Provide the [X, Y] coordinate of the cell's center where the given text is located.  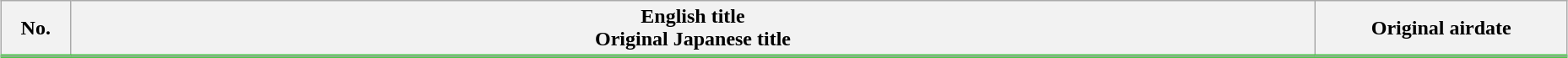
Original airdate [1441, 29]
No. [35, 29]
English titleOriginal Japanese title [693, 29]
